Identify which cell holds the provided text, then report its [x, y] central coordinate. 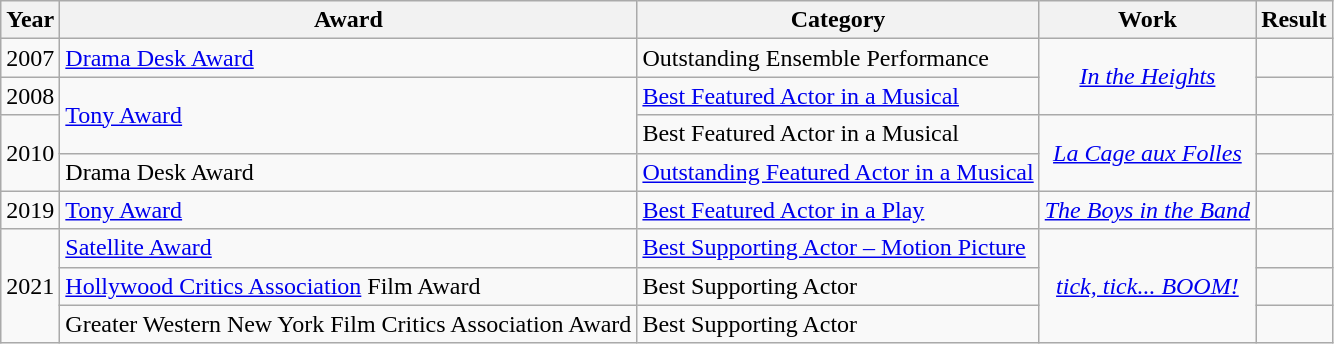
Greater Western New York Film Critics Association Award [348, 324]
Work [1147, 20]
tick, tick... BOOM! [1147, 286]
Year [30, 20]
La Cage aux Folles [1147, 153]
2010 [30, 153]
Hollywood Critics Association Film Award [348, 286]
Best Featured Actor in a Play [838, 210]
Best Supporting Actor – Motion Picture [838, 248]
2021 [30, 286]
2007 [30, 58]
The Boys in the Band [1147, 210]
Result [1294, 20]
Category [838, 20]
Award [348, 20]
Outstanding Featured Actor in a Musical [838, 172]
In the Heights [1147, 77]
Outstanding Ensemble Performance [838, 58]
Satellite Award [348, 248]
2008 [30, 96]
2019 [30, 210]
